Output the [x, y] coordinate of the center of the cell containing the given text.  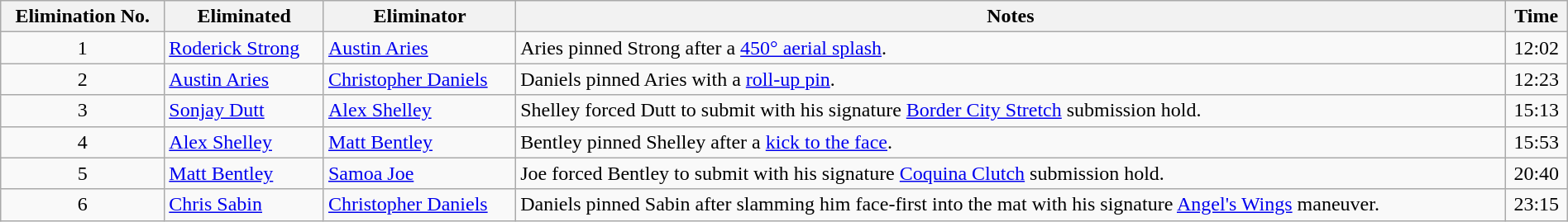
Time [1537, 17]
20:40 [1537, 173]
Aries pinned Strong after a 450° aerial splash. [1011, 48]
12:23 [1537, 79]
Daniels pinned Aries with a roll-up pin. [1011, 79]
Roderick Strong [245, 48]
1 [83, 48]
Joe forced Bentley to submit with his signature Coquina Clutch submission hold. [1011, 173]
Samoa Joe [419, 173]
23:15 [1537, 205]
Daniels pinned Sabin after slamming him face-first into the mat with his signature Angel's Wings maneuver. [1011, 205]
6 [83, 205]
2 [83, 79]
5 [83, 173]
Sonjay Dutt [245, 111]
12:02 [1537, 48]
Chris Sabin [245, 205]
15:13 [1537, 111]
15:53 [1537, 142]
Shelley forced Dutt to submit with his signature Border City Stretch submission hold. [1011, 111]
Eliminator [419, 17]
Elimination No. [83, 17]
Bentley pinned Shelley after a kick to the face. [1011, 142]
Notes [1011, 17]
4 [83, 142]
3 [83, 111]
Eliminated [245, 17]
